From the cell containing the given text, extract its center point as [X, Y] coordinate. 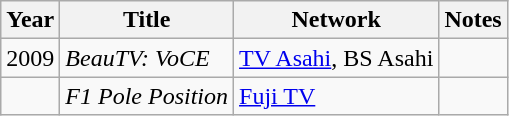
Fuji TV [336, 96]
Network [336, 20]
BeauTV: VoCE [147, 58]
Year [30, 20]
Title [147, 20]
Notes [473, 20]
F1 Pole Position [147, 96]
2009 [30, 58]
TV Asahi, BS Asahi [336, 58]
